Pinpoint the cell where the given text exists, returning its (X, Y) midpoint coordinate. 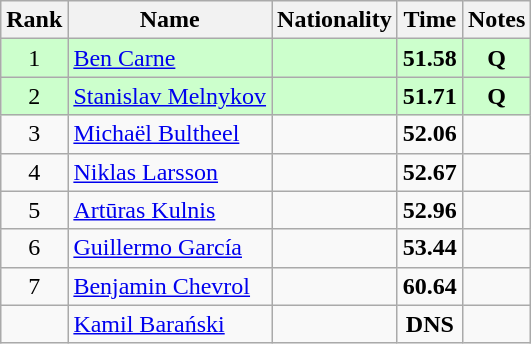
5 (34, 210)
Benjamin Chevrol (170, 286)
Name (170, 20)
60.64 (430, 286)
Time (430, 20)
2 (34, 96)
Artūras Kulnis (170, 210)
Niklas Larsson (170, 172)
51.58 (430, 58)
Kamil Barański (170, 324)
DNS (430, 324)
53.44 (430, 248)
4 (34, 172)
Guillermo García (170, 248)
52.67 (430, 172)
51.71 (430, 96)
Michaël Bultheel (170, 134)
52.06 (430, 134)
Nationality (335, 20)
Ben Carne (170, 58)
Notes (496, 20)
7 (34, 286)
3 (34, 134)
Rank (34, 20)
1 (34, 58)
6 (34, 248)
52.96 (430, 210)
Stanislav Melnykov (170, 96)
